Detect which cell encompasses the target text, then output its [x, y] center coordinate. 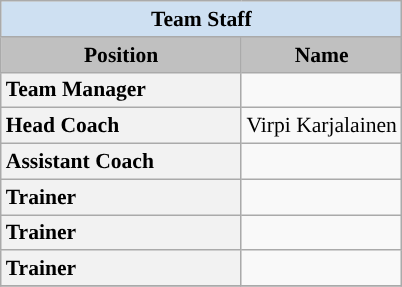
Team Staff [202, 19]
Position [122, 55]
Name [321, 55]
Team Manager [122, 90]
Assistant Coach [122, 162]
Virpi Karjalainen [321, 126]
Head Coach [122, 126]
